Return the [X, Y] coordinate for the center point of the cell that contains the specified text.  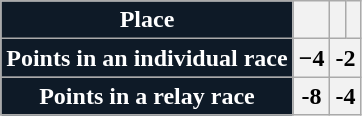
−4 [312, 58]
-2 [346, 58]
Points in an individual race [147, 58]
Place [147, 20]
-4 [346, 96]
-8 [312, 96]
Points in a relay race [147, 96]
